Pinpoint the cell where the given text exists, returning its (X, Y) midpoint coordinate. 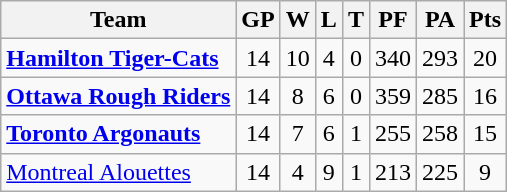
PA (440, 20)
359 (392, 96)
W (298, 20)
Pts (486, 20)
Montreal Alouettes (118, 172)
16 (486, 96)
Toronto Argonauts (118, 134)
15 (486, 134)
340 (392, 58)
Ottawa Rough Riders (118, 96)
T (356, 20)
258 (440, 134)
L (328, 20)
8 (298, 96)
GP (258, 20)
293 (440, 58)
213 (392, 172)
7 (298, 134)
255 (392, 134)
225 (440, 172)
285 (440, 96)
20 (486, 58)
10 (298, 58)
Hamilton Tiger-Cats (118, 58)
PF (392, 20)
Team (118, 20)
